Pinpoint the cell where the given text exists, returning its [x, y] midpoint coordinate. 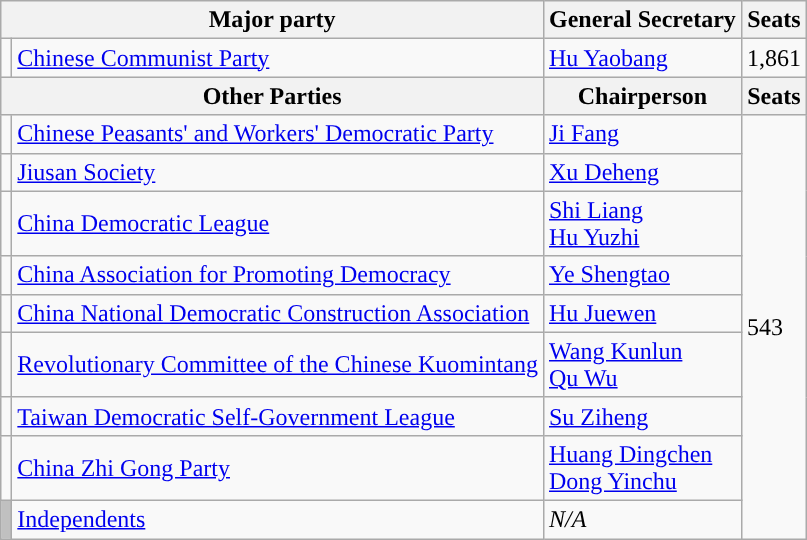
Jiusan Society [278, 172]
China National Democratic Construction Association [278, 313]
Ji Fang [642, 134]
Major party [272, 20]
Hu Juewen [642, 313]
Revolutionary Committee of the Chinese Kuomintang [278, 364]
1,861 [774, 58]
543 [774, 327]
Hu Yaobang [642, 58]
N/A [642, 519]
Huang DingchenDong Yinchu [642, 468]
Other Parties [272, 96]
Su Ziheng [642, 416]
China Democratic League [278, 224]
Chinese Peasants' and Workers' Democratic Party [278, 134]
Ye Shengtao [642, 275]
Taiwan Democratic Self-Government League [278, 416]
Shi LiangHu Yuzhi [642, 224]
Wang KunlunQu Wu [642, 364]
Chinese Communist Party [278, 58]
Xu Deheng [642, 172]
China Association for Promoting Democracy [278, 275]
Independents [278, 519]
China Zhi Gong Party [278, 468]
General Secretary [642, 20]
Chairperson [642, 96]
